Find where the given text appears and provide that cell's center as [X, Y] coordinate. 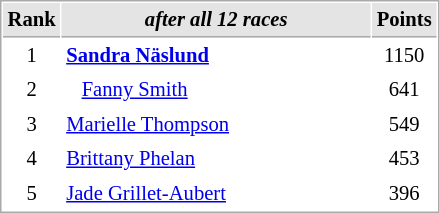
1 [32, 56]
Marielle Thompson [216, 124]
641 [404, 90]
Points [404, 20]
Jade Grillet-Aubert [216, 194]
Rank [32, 20]
4 [32, 158]
Fanny Smith [216, 90]
Sandra Näslund [216, 56]
after all 12 races [216, 20]
5 [32, 194]
2 [32, 90]
1150 [404, 56]
396 [404, 194]
549 [404, 124]
453 [404, 158]
Brittany Phelan [216, 158]
3 [32, 124]
